For the text-containing cell, return its midpoint in (X, Y) coordinate format. 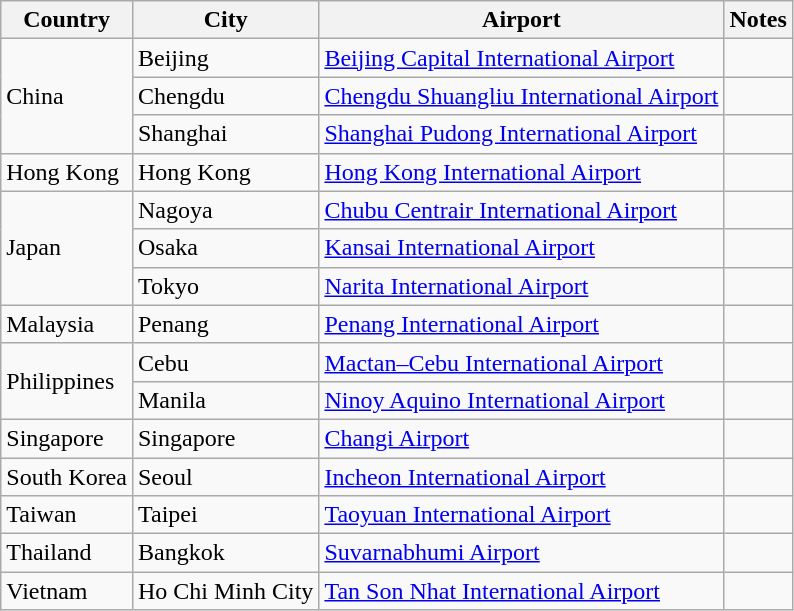
South Korea (67, 477)
Seoul (225, 477)
Suvarnabhumi Airport (522, 553)
Notes (758, 20)
Taipei (225, 515)
Chengdu Shuangliu International Airport (522, 96)
Shanghai Pudong International Airport (522, 134)
Tan Son Nhat International Airport (522, 591)
Manila (225, 400)
Mactan–Cebu International Airport (522, 362)
Shanghai (225, 134)
Taoyuan International Airport (522, 515)
Cebu (225, 362)
Taiwan (67, 515)
City (225, 20)
Chengdu (225, 96)
Ho Chi Minh City (225, 591)
Narita International Airport (522, 286)
Country (67, 20)
Kansai International Airport (522, 248)
Philippines (67, 381)
Tokyo (225, 286)
Penang (225, 324)
Japan (67, 248)
Hong Kong International Airport (522, 172)
Nagoya (225, 210)
Ninoy Aquino International Airport (522, 400)
Airport (522, 20)
Malaysia (67, 324)
Penang International Airport (522, 324)
China (67, 96)
Vietnam (67, 591)
Bangkok (225, 553)
Beijing (225, 58)
Chubu Centrair International Airport (522, 210)
Incheon International Airport (522, 477)
Beijing Capital International Airport (522, 58)
Changi Airport (522, 438)
Thailand (67, 553)
Osaka (225, 248)
